Return [x, y] of the center of cell containing provided text 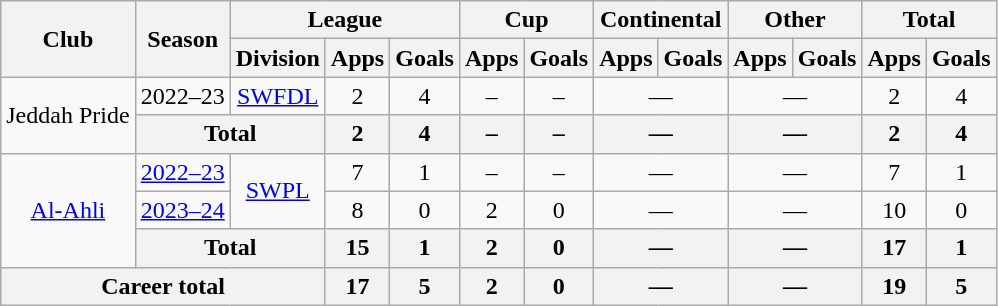
10 [894, 210]
19 [894, 286]
2023–24 [182, 210]
Career total [164, 286]
SWFDL [278, 96]
15 [357, 248]
Cup [526, 20]
8 [357, 210]
Division [278, 58]
Jeddah Pride [68, 115]
Season [182, 39]
Other [795, 20]
League [344, 20]
SWPL [278, 191]
Club [68, 39]
Continental [661, 20]
Al-Ahli [68, 210]
